Detect which cell encompasses the target text, then output its (x, y) center coordinate. 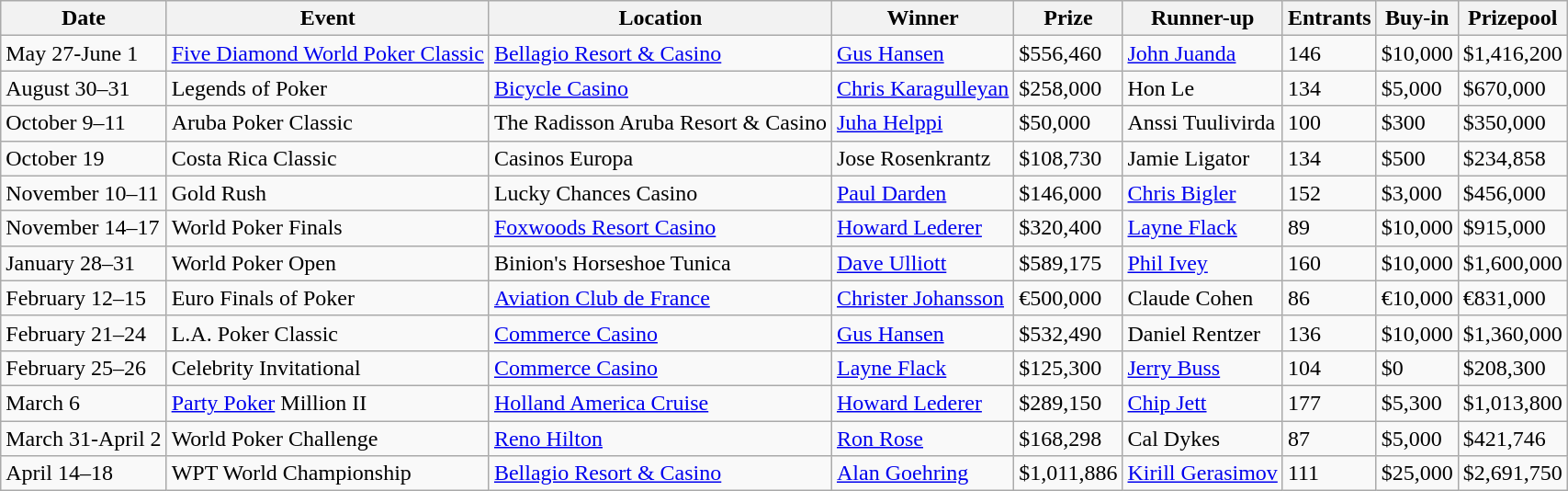
136 (1329, 333)
89 (1329, 228)
Party Poker Million II (327, 403)
Location (660, 18)
Phil Ivey (1202, 263)
146 (1329, 53)
$915,000 (1512, 228)
Chris Bigler (1202, 193)
January 28–31 (84, 263)
February 12–15 (84, 298)
WPT World Championship (327, 474)
Aviation Club de France (660, 298)
November 10–11 (84, 193)
$3,000 (1416, 193)
Holland America Cruise (660, 403)
Dave Ulliott (922, 263)
Date (84, 18)
$50,000 (1068, 123)
$300 (1416, 123)
152 (1329, 193)
Anssi Tuulivirda (1202, 123)
Binion's Horseshoe Tunica (660, 263)
Runner-up (1202, 18)
Alan Goehring (922, 474)
€831,000 (1512, 298)
Aruba Poker Classic (327, 123)
$258,000 (1068, 88)
Prizepool (1512, 18)
Juha Helppi (922, 123)
$456,000 (1512, 193)
Legends of Poker (327, 88)
$1,416,200 (1512, 53)
Chip Jett (1202, 403)
$1,360,000 (1512, 333)
Costa Rica Classic (327, 158)
The Radisson Aruba Resort & Casino (660, 123)
Jose Rosenkrantz (922, 158)
Euro Finals of Poker (327, 298)
Celebrity Invitational (327, 368)
$0 (1416, 368)
August 30–31 (84, 88)
Entrants (1329, 18)
February 25–26 (84, 368)
$25,000 (1416, 474)
$532,490 (1068, 333)
October 9–11 (84, 123)
$1,011,886 (1068, 474)
World Poker Open (327, 263)
111 (1329, 474)
87 (1329, 439)
Jamie Ligator (1202, 158)
$421,746 (1512, 439)
$208,300 (1512, 368)
$289,150 (1068, 403)
Claude Cohen (1202, 298)
Kirill Gerasimov (1202, 474)
$589,175 (1068, 263)
Event (327, 18)
$2,691,750 (1512, 474)
$168,298 (1068, 439)
Chris Karagulleyan (922, 88)
Daniel Rentzer (1202, 333)
Reno Hilton (660, 439)
Prize (1068, 18)
April 14–18 (84, 474)
Foxwoods Resort Casino (660, 228)
Paul Darden (922, 193)
177 (1329, 403)
May 27-June 1 (84, 53)
March 6 (84, 403)
$320,400 (1068, 228)
Five Diamond World Poker Classic (327, 53)
100 (1329, 123)
$500 (1416, 158)
Buy-in (1416, 18)
Cal Dykes (1202, 439)
$146,000 (1068, 193)
€500,000 (1068, 298)
$556,460 (1068, 53)
October 19 (84, 158)
Ron Rose (922, 439)
World Poker Challenge (327, 439)
John Juanda (1202, 53)
€10,000 (1416, 298)
$1,013,800 (1512, 403)
$1,600,000 (1512, 263)
Jerry Buss (1202, 368)
Casinos Europa (660, 158)
November 14–17 (84, 228)
160 (1329, 263)
Winner (922, 18)
Lucky Chances Casino (660, 193)
March 31-April 2 (84, 439)
104 (1329, 368)
World Poker Finals (327, 228)
Gold Rush (327, 193)
$5,300 (1416, 403)
$234,858 (1512, 158)
L.A. Poker Classic (327, 333)
$670,000 (1512, 88)
$350,000 (1512, 123)
$108,730 (1068, 158)
Bicycle Casino (660, 88)
February 21–24 (84, 333)
86 (1329, 298)
$125,300 (1068, 368)
Hon Le (1202, 88)
Christer Johansson (922, 298)
